Extract the (X, Y) coordinate from the center of the cell holding the provided text.  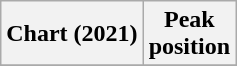
Peakposition (189, 34)
Chart (2021) (72, 34)
